Search for the cell housing the specified text and yield its (x, y) center coordinate. 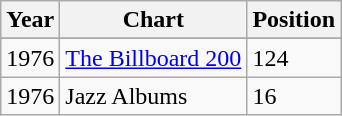
The Billboard 200 (154, 58)
Chart (154, 20)
16 (294, 96)
124 (294, 58)
Year (30, 20)
Jazz Albums (154, 96)
Position (294, 20)
